Identify which cell holds the provided text, then report its (X, Y) central coordinate. 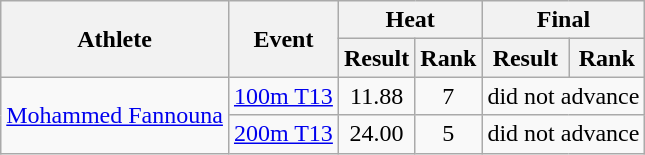
11.88 (376, 96)
200m T13 (283, 134)
Mohammed Fannouna (115, 115)
Event (283, 39)
100m T13 (283, 96)
Final (564, 20)
Athlete (115, 39)
24.00 (376, 134)
Heat (410, 20)
5 (448, 134)
7 (448, 96)
